Pinpoint the cell where the given text exists, returning its [x, y] midpoint coordinate. 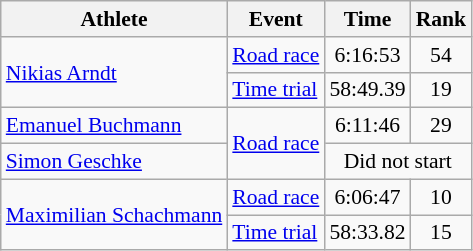
Rank [442, 19]
6:11:46 [367, 126]
19 [442, 90]
Athlete [114, 19]
Maximilian Schachmann [114, 214]
10 [442, 197]
58:49.39 [367, 90]
15 [442, 233]
6:06:47 [367, 197]
Time [367, 19]
Emanuel Buchmann [114, 126]
29 [442, 126]
Simon Geschke [114, 162]
Nikias Arndt [114, 72]
6:16:53 [367, 55]
54 [442, 55]
Did not start [398, 162]
58:33.82 [367, 233]
Event [276, 19]
